Search for the cell housing the specified text and yield its (x, y) center coordinate. 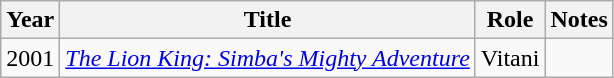
Notes (579, 20)
Role (510, 20)
Title (268, 20)
2001 (30, 58)
Vitani (510, 58)
Year (30, 20)
The Lion King: Simba's Mighty Adventure (268, 58)
